Find where the given text appears and provide that cell's center as (X, Y) coordinate. 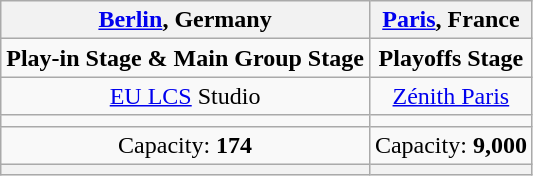
Capacity: 174 (186, 145)
Playoffs Stage (450, 58)
Capacity: 9,000 (450, 145)
EU LCS Studio (186, 96)
Berlin, Germany (186, 20)
Zénith Paris (450, 96)
Paris, France (450, 20)
Play-in Stage & Main Group Stage (186, 58)
